Extract the (x, y) coordinate from the center of the cell holding the provided text.  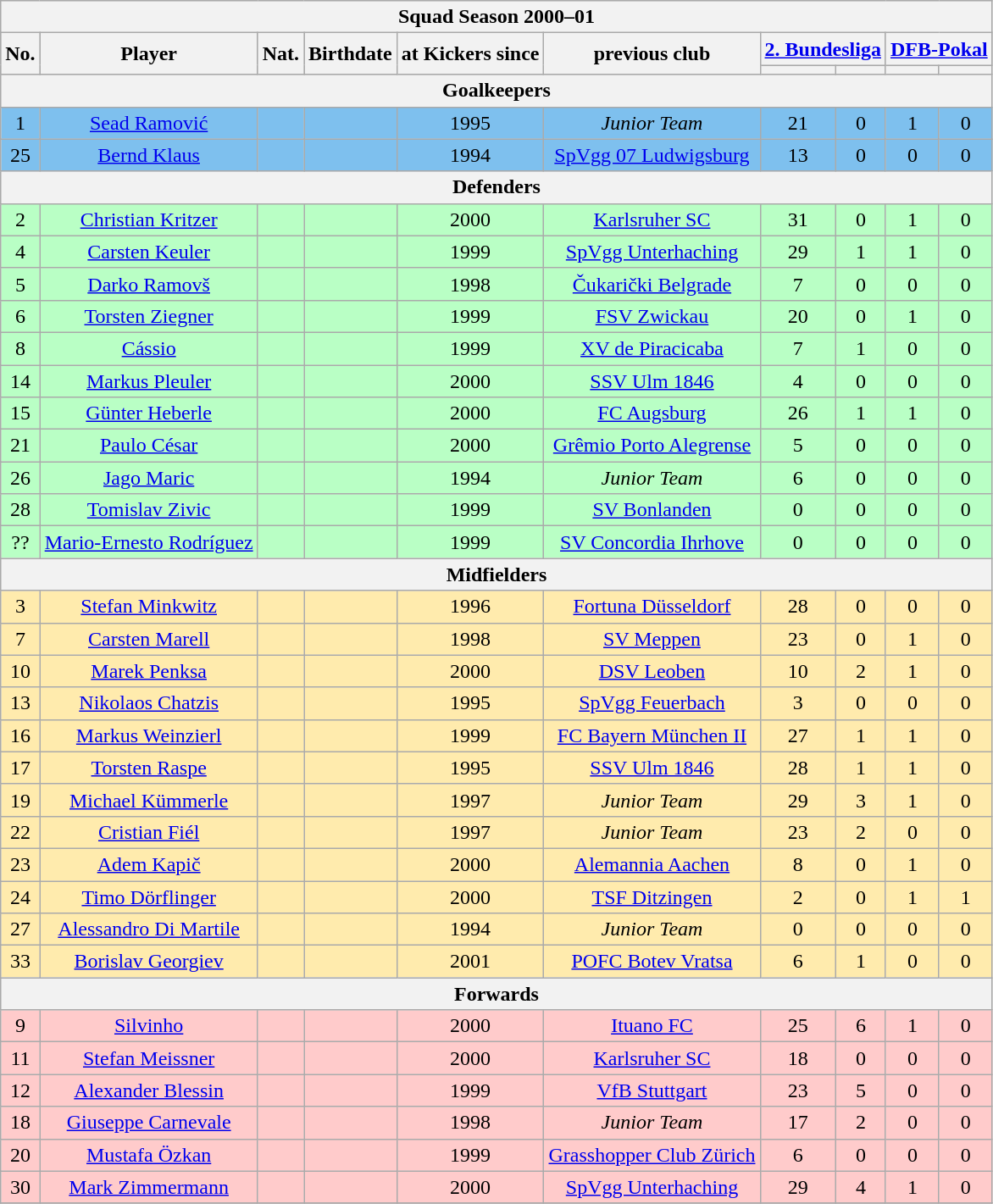
DFB-Pokal (939, 49)
16 (20, 735)
Midfielders (496, 574)
Giuseppe Carnevale (149, 1123)
Alessandro Di Martile (149, 929)
Silvinho (149, 1026)
Forwards (496, 994)
Čukarički Belgrade (652, 284)
SV Concordia Ihrhove (652, 542)
Adem Kapič (149, 864)
Player (149, 54)
Paulo César (149, 446)
33 (20, 962)
Ituano FC (652, 1026)
Christian Kritzer (149, 219)
9 (20, 1026)
Squad Season 2000–01 (496, 17)
31 (798, 219)
Birthdate (351, 54)
Torsten Raspe (149, 768)
Jago Maric (149, 478)
POFC Botev Vratsa (652, 962)
19 (20, 800)
Tomislav Zivic (149, 510)
No. (20, 54)
DSV Leoben (652, 671)
FC Bayern München II (652, 735)
22 (20, 832)
Carsten Marell (149, 639)
Grêmio Porto Alegrense (652, 446)
Timo Dörflinger (149, 897)
Darko Ramovš (149, 284)
Alexander Blessin (149, 1090)
Torsten Ziegner (149, 316)
Marek Penksa (149, 671)
Cristian Fiél (149, 832)
24 (20, 897)
Mustafa Özkan (149, 1155)
Markus Weinzierl (149, 735)
30 (20, 1187)
15 (20, 413)
Defenders (496, 187)
Markus Pleuler (149, 380)
Grasshopper Club Zürich (652, 1155)
11 (20, 1058)
2001 (470, 962)
SV Meppen (652, 639)
Alemannia Aachen (652, 864)
XV de Piracicaba (652, 348)
Günter Heberle (149, 413)
FC Augsburg (652, 413)
Stefan Minkwitz (149, 607)
12 (20, 1090)
SpVgg Feuerbach (652, 703)
?? (20, 542)
Borislav Georgiev (149, 962)
VfB Stuttgart (652, 1090)
previous club (652, 54)
SpVgg 07 Ludwigsburg (652, 155)
Cássio (149, 348)
Nat. (280, 54)
Stefan Meissner (149, 1058)
Goalkeepers (496, 91)
Sead Ramović (149, 123)
Carsten Keuler (149, 252)
1996 (470, 607)
14 (20, 380)
Nikolaos Chatzis (149, 703)
SV Bonlanden (652, 510)
at Kickers since (470, 54)
Fortuna Düsseldorf (652, 607)
Bernd Klaus (149, 155)
Mario-Ernesto Rodríguez (149, 542)
Mark Zimmermann (149, 1187)
Michael Kümmerle (149, 800)
TSF Ditzingen (652, 897)
FSV Zwickau (652, 316)
2. Bundesliga (823, 49)
